Extract the (x, y) coordinate from the center of the cell holding the provided text.  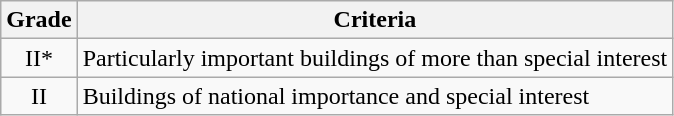
Particularly important buildings of more than special interest (375, 58)
Criteria (375, 20)
II* (39, 58)
II (39, 96)
Buildings of national importance and special interest (375, 96)
Grade (39, 20)
